For the text-containing cell, return its midpoint in [X, Y] coordinate format. 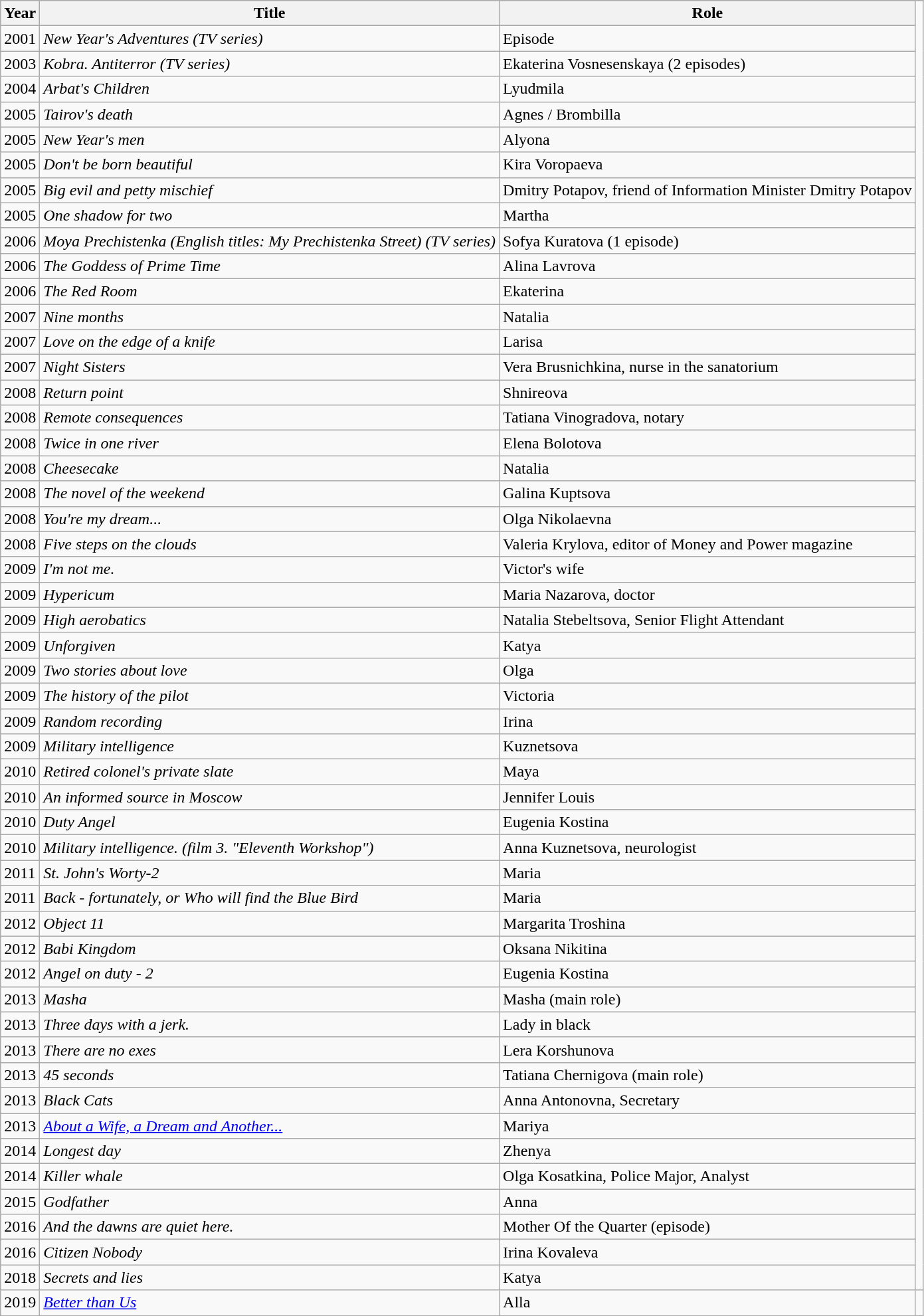
Maya [708, 772]
Anna Antonovna, Secretary [708, 1100]
Killer whale [270, 1176]
High aerobatics [270, 620]
Moya Prechistenka (English titles: My Prechistenka Street) (TV series) [270, 240]
Role [708, 13]
Tatiana Chernigova (main role) [708, 1075]
New Year's Adventures (TV series) [270, 39]
Godfather [270, 1202]
Return point [270, 393]
Retired colonel's private slate [270, 772]
Three days with a jerk. [270, 1024]
Unforgiven [270, 645]
Object 11 [270, 923]
Mother Of the Quarter (episode) [708, 1227]
Oksana Nikitina [708, 949]
Alyona [708, 140]
Duty Angel [270, 822]
You're my dream... [270, 519]
Lyudmila [708, 89]
2001 [20, 39]
Agnes / Brombilla [708, 114]
Arbat's Children [270, 89]
Random recording [270, 721]
Longest day [270, 1151]
Year [20, 13]
Irina Kovaleva [708, 1252]
Zhenya [708, 1151]
Martha [708, 215]
Olga Kosatkina, Police Major, Analyst [708, 1176]
Valeria Krylova, editor of Money and Power magazine [708, 544]
Olga Nikolaevna [708, 519]
2019 [20, 1303]
Night Sisters [270, 367]
Kuznetsova [708, 747]
Babi Kingdom [270, 949]
I'm not me. [270, 569]
Masha [270, 999]
2003 [20, 64]
Five steps on the clouds [270, 544]
Secrets and lies [270, 1277]
Ekaterina Vosnesenskaya (2 episodes) [708, 64]
Don't be born beautiful [270, 165]
St. John's Worty-2 [270, 873]
2018 [20, 1277]
Better than Us [270, 1303]
And the dawns are quiet here. [270, 1227]
Kobra. Antiterror (TV series) [270, 64]
Nine months [270, 317]
Citizen Nobody [270, 1252]
Victoria [708, 696]
Twice in one river [270, 443]
Back - fortunately, or Who will find the Blue Bird [270, 898]
Hypericum [270, 595]
The Red Room [270, 291]
Alla [708, 1303]
Military intelligence. (film 3. "Eleventh Workshop") [270, 848]
The Goddess of Prime Time [270, 266]
Military intelligence [270, 747]
Elena Bolotova [708, 443]
Shnireova [708, 393]
Episode [708, 39]
45 seconds [270, 1075]
Jennifer Louis [708, 797]
Lady in black [708, 1024]
Black Cats [270, 1100]
Angel on duty - 2 [270, 974]
One shadow for two [270, 215]
Tatiana Vinogradova, notary [708, 418]
Remote consequences [270, 418]
The history of the pilot [270, 696]
Anna [708, 1202]
Victor's wife [708, 569]
Tairov's death [270, 114]
Sofya Kuratova (1 episode) [708, 240]
Maria Nazarova, doctor [708, 595]
About a Wife, a Dream and Another... [270, 1126]
Olga [708, 670]
Title [270, 13]
Big evil and petty mischief [270, 190]
An informed source in Moscow [270, 797]
2015 [20, 1202]
Masha (main role) [708, 999]
New Year's men [270, 140]
Margarita Troshina [708, 923]
Vera Brusnichkina, nurse in the sanatorium [708, 367]
Kira Voropaeva [708, 165]
Mariya [708, 1126]
Alina Lavrova [708, 266]
There are no exes [270, 1050]
Irina [708, 721]
Cheesecake [270, 468]
Two stories about love [270, 670]
Galina Kuptsova [708, 494]
Anna Kuznetsova, neurologist [708, 848]
2004 [20, 89]
Dmitry Potapov, friend of Information Minister Dmitry Potapov [708, 190]
Lera Korshunova [708, 1050]
Larisa [708, 342]
Natalia Stebeltsova, Senior Flight Attendant [708, 620]
The novel of the weekend [270, 494]
Ekaterina [708, 291]
Love on the edge of a knife [270, 342]
